Scan for the cell matching the given text and deliver its [X, Y] coordinate at center. 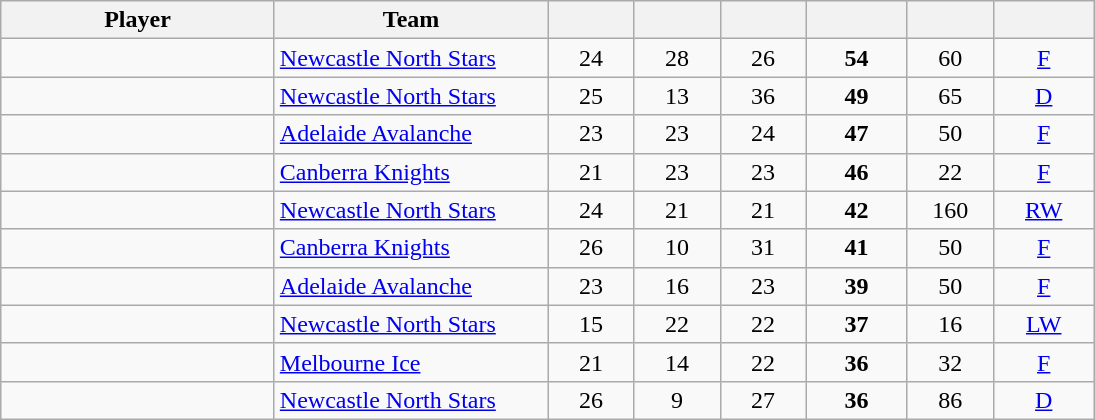
49 [856, 96]
60 [950, 58]
Melbourne Ice [411, 362]
Player [138, 20]
25 [591, 96]
46 [856, 172]
160 [950, 210]
47 [856, 134]
9 [677, 400]
31 [763, 248]
37 [856, 324]
LW [1044, 324]
Team [411, 20]
41 [856, 248]
28 [677, 58]
14 [677, 362]
39 [856, 286]
13 [677, 96]
RW [1044, 210]
65 [950, 96]
32 [950, 362]
42 [856, 210]
15 [591, 324]
10 [677, 248]
54 [856, 58]
86 [950, 400]
27 [763, 400]
